Pinpoint the cell where the given text exists, returning its [X, Y] midpoint coordinate. 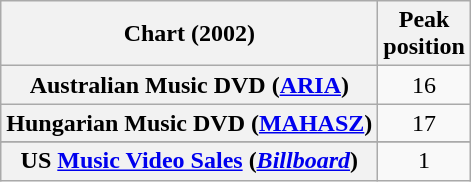
16 [424, 85]
Hungarian Music DVD (MAHASZ) [190, 123]
1 [424, 161]
Australian Music DVD (ARIA) [190, 85]
17 [424, 123]
Peakposition [424, 34]
US Music Video Sales (Billboard) [190, 161]
Chart (2002) [190, 34]
